From the cell containing the given text, extract its center point as (X, Y) coordinate. 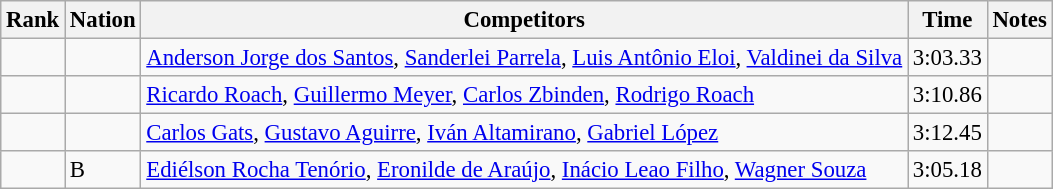
Carlos Gats, Gustavo Aguirre, Iván Altamirano, Gabriel López (524, 133)
Competitors (524, 20)
B (103, 170)
Anderson Jorge dos Santos, Sanderlei Parrela, Luis Antônio Eloi, Valdinei da Silva (524, 58)
Rank (33, 20)
3:05.18 (948, 170)
Ricardo Roach, Guillermo Meyer, Carlos Zbinden, Rodrigo Roach (524, 95)
Time (948, 20)
Nation (103, 20)
3:10.86 (948, 95)
3:03.33 (948, 58)
3:12.45 (948, 133)
Notes (1020, 20)
Ediélson Rocha Tenório, Eronilde de Araújo, Inácio Leao Filho, Wagner Souza (524, 170)
